Output the (x, y) coordinate of the center of the cell containing the given text.  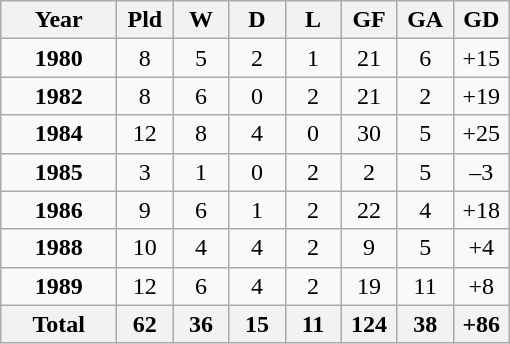
124 (369, 324)
1989 (59, 286)
1988 (59, 248)
+4 (481, 248)
1985 (59, 172)
1982 (59, 96)
GA (425, 20)
GF (369, 20)
+8 (481, 286)
1984 (59, 134)
+25 (481, 134)
+19 (481, 96)
1980 (59, 58)
30 (369, 134)
15 (257, 324)
36 (201, 324)
–3 (481, 172)
+18 (481, 210)
GD (481, 20)
62 (145, 324)
19 (369, 286)
1986 (59, 210)
22 (369, 210)
L (313, 20)
D (257, 20)
W (201, 20)
+15 (481, 58)
Year (59, 20)
3 (145, 172)
38 (425, 324)
10 (145, 248)
+86 (481, 324)
Pld (145, 20)
Total (59, 324)
